For the text-containing cell, return its midpoint in (X, Y) coordinate format. 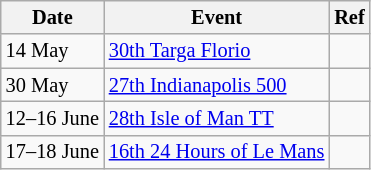
12–16 June (52, 118)
16th 24 Hours of Le Mans (216, 152)
Date (52, 17)
Ref (349, 17)
27th Indianapolis 500 (216, 85)
Event (216, 17)
17–18 June (52, 152)
14 May (52, 51)
28th Isle of Man TT (216, 118)
30 May (52, 85)
30th Targa Florio (216, 51)
